Return (x, y) of the center of cell containing provided text 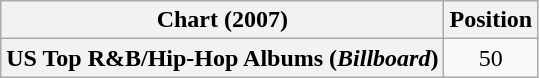
Position (491, 20)
50 (491, 58)
Chart (2007) (222, 20)
US Top R&B/Hip-Hop Albums (Billboard) (222, 58)
